From the cell containing the given text, extract its center point as [x, y] coordinate. 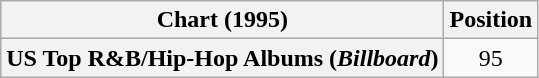
Position [491, 20]
Chart (1995) [222, 20]
95 [491, 58]
US Top R&B/Hip-Hop Albums (Billboard) [222, 58]
